Detect which cell encompasses the target text, then output its (x, y) center coordinate. 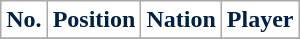
Nation (181, 20)
Player (260, 20)
Position (94, 20)
No. (24, 20)
